Scan for the cell matching the given text and deliver its (X, Y) coordinate at center. 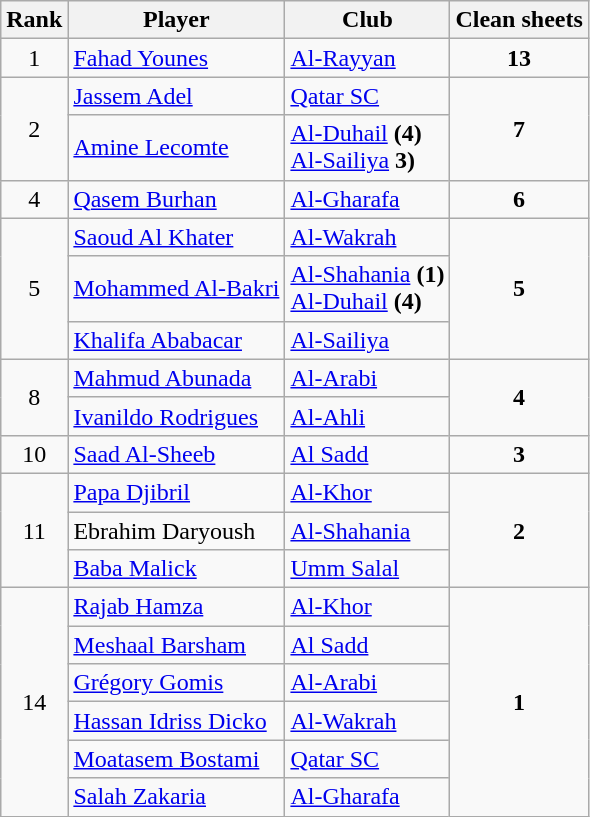
Meshaal Barsham (176, 645)
11 (34, 530)
Clean sheets (519, 20)
Al-Sailiya (368, 340)
14 (34, 702)
Baba Malick (176, 569)
10 (34, 454)
Rajab Hamza (176, 607)
Hassan Idriss Dicko (176, 721)
Player (176, 20)
Amine Lecomte (176, 148)
Mahmud Abunada (176, 378)
Salah Zakaria (176, 797)
Mohammed Al-Bakri (176, 288)
Jassem Adel (176, 96)
Ebrahim Daryoush (176, 531)
Fahad Younes (176, 58)
Al-Shahania (368, 531)
3 (519, 454)
Umm Salal (368, 569)
Qasem Burhan (176, 199)
Moatasem Bostami (176, 759)
13 (519, 58)
Khalifa Ababacar (176, 340)
Club (368, 20)
Papa Djibril (176, 492)
Ivanildo Rodrigues (176, 416)
7 (519, 128)
Al-Rayyan (368, 58)
Saad Al-Sheeb (176, 454)
Al-Ahli (368, 416)
Al-Duhail (4)Al-Sailiya 3) (368, 148)
Saoud Al Khater (176, 237)
Rank (34, 20)
6 (519, 199)
Al-Shahania (1)Al-Duhail (4) (368, 288)
Grégory Gomis (176, 683)
8 (34, 397)
